For the text-containing cell, return its midpoint in [x, y] coordinate format. 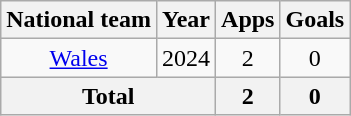
Wales [79, 58]
National team [79, 20]
Year [186, 20]
2024 [186, 58]
Total [108, 96]
Apps [248, 20]
Goals [315, 20]
